Output the (x, y) coordinate of the center of the cell containing the given text.  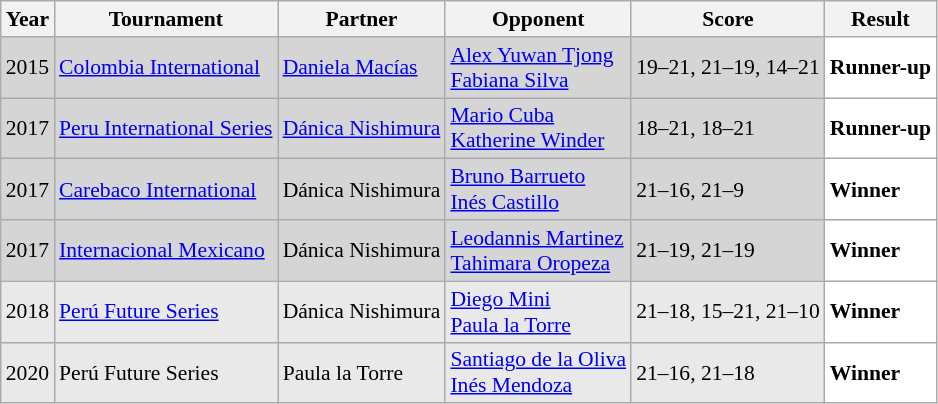
2018 (28, 312)
19–21, 21–19, 14–21 (728, 68)
Score (728, 19)
21–18, 15–21, 21–10 (728, 312)
Peru International Series (166, 128)
Paula la Torre (362, 372)
21–16, 21–9 (728, 190)
Bruno Barrueto Inés Castillo (538, 190)
Santiago de la Oliva Inés Mendoza (538, 372)
Tournament (166, 19)
Internacional Mexicano (166, 250)
Diego Mini Paula la Torre (538, 312)
2015 (28, 68)
Opponent (538, 19)
2020 (28, 372)
Carebaco International (166, 190)
21–19, 21–19 (728, 250)
18–21, 18–21 (728, 128)
Daniela Macías (362, 68)
Mario Cuba Katherine Winder (538, 128)
21–16, 21–18 (728, 372)
Leodannis Martinez Tahimara Oropeza (538, 250)
Year (28, 19)
Partner (362, 19)
Colombia International (166, 68)
Alex Yuwan Tjong Fabiana Silva (538, 68)
Result (880, 19)
